Detect which cell encompasses the target text, then output its [X, Y] center coordinate. 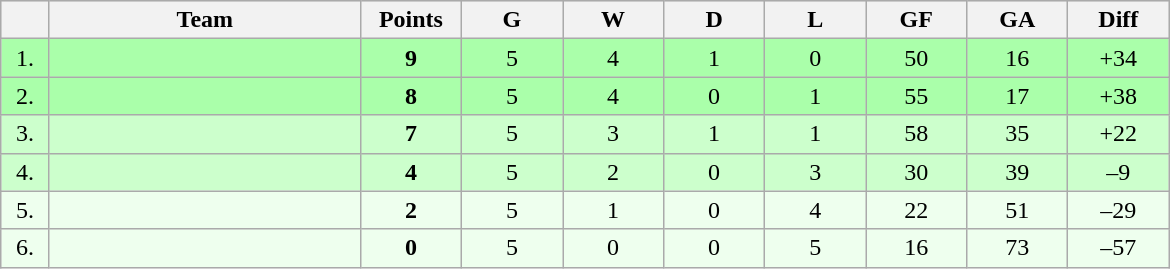
–29 [1118, 210]
5. [26, 210]
L [816, 20]
2. [26, 96]
Diff [1118, 20]
55 [916, 96]
3. [26, 134]
Points [410, 20]
D [714, 20]
G [512, 20]
–9 [1118, 172]
+34 [1118, 58]
W [612, 20]
+38 [1118, 96]
17 [1018, 96]
39 [1018, 172]
Team [204, 20]
58 [916, 134]
50 [916, 58]
51 [1018, 210]
8 [410, 96]
9 [410, 58]
73 [1018, 248]
–57 [1118, 248]
30 [916, 172]
1. [26, 58]
6. [26, 248]
35 [1018, 134]
+22 [1118, 134]
7 [410, 134]
GA [1018, 20]
22 [916, 210]
GF [916, 20]
4. [26, 172]
